Search for the cell housing the specified text and yield its [x, y] center coordinate. 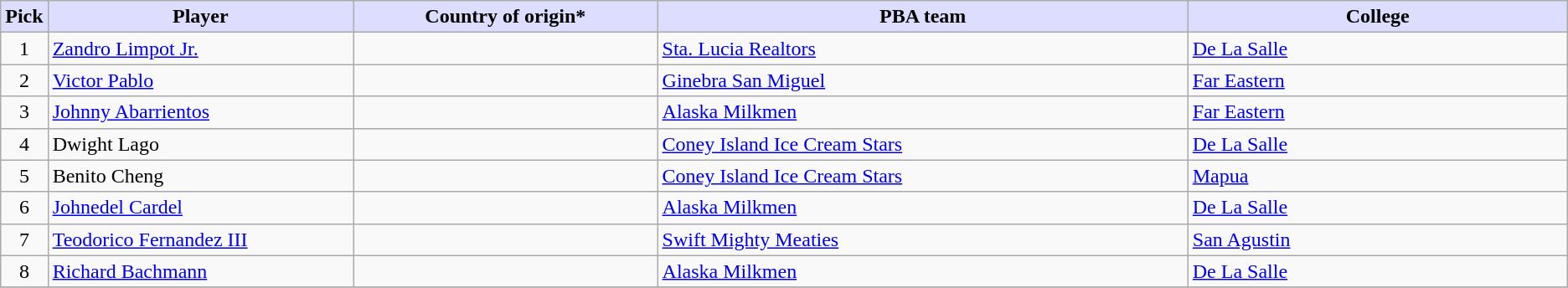
7 [24, 239]
Johnny Abarrientos [200, 112]
Country of origin* [506, 17]
1 [24, 49]
2 [24, 80]
San Agustin [1377, 239]
Player [200, 17]
Sta. Lucia Realtors [923, 49]
Pick [24, 17]
Mapua [1377, 176]
Teodorico Fernandez III [200, 239]
Victor Pablo [200, 80]
Johnedel Cardel [200, 208]
5 [24, 176]
College [1377, 17]
PBA team [923, 17]
Ginebra San Miguel [923, 80]
Zandro Limpot Jr. [200, 49]
Benito Cheng [200, 176]
4 [24, 144]
8 [24, 271]
Swift Mighty Meaties [923, 239]
3 [24, 112]
Richard Bachmann [200, 271]
6 [24, 208]
Dwight Lago [200, 144]
